Detect which cell encompasses the target text, then output its (x, y) center coordinate. 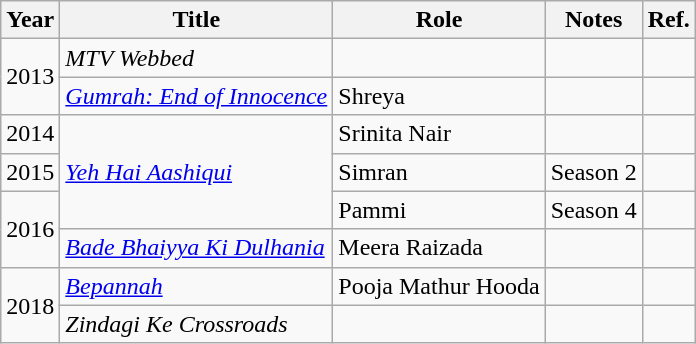
Role (439, 20)
Season 2 (594, 172)
2013 (30, 77)
Shreya (439, 96)
2015 (30, 172)
Simran (439, 172)
Year (30, 20)
Bepannah (196, 286)
Title (196, 20)
Zindagi Ke Crossroads (196, 324)
Pammi (439, 210)
Srinita Nair (439, 134)
2016 (30, 229)
Season 4 (594, 210)
2014 (30, 134)
Meera Raizada (439, 248)
Notes (594, 20)
MTV Webbed (196, 58)
Pooja Mathur Hooda (439, 286)
Yeh Hai Aashiqui (196, 172)
Bade Bhaiyya Ki Dulhania (196, 248)
Gumrah: End of Innocence (196, 96)
2018 (30, 305)
Ref. (668, 20)
